For the text-containing cell, return its midpoint in (x, y) coordinate format. 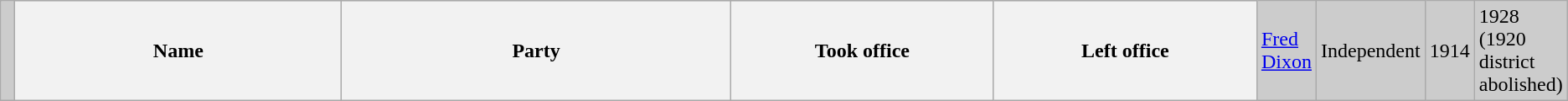
Fred Dixon (1287, 50)
1914 (1449, 50)
Took office (862, 50)
Party (536, 50)
1928 (1920 district abolished) (1521, 50)
Left office (1125, 50)
Independent (1370, 50)
Name (178, 50)
